Output the [x, y] coordinate of the center of the cell containing the given text.  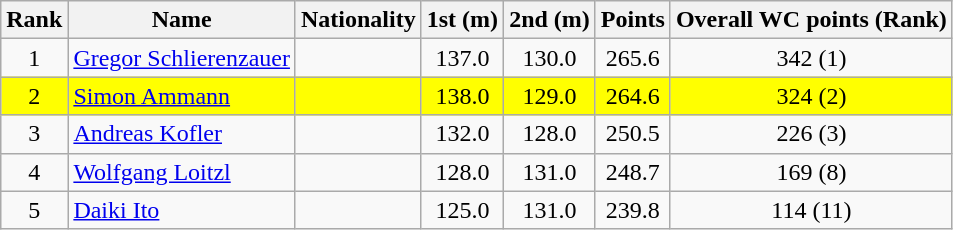
Simon Ammann [182, 96]
264.6 [632, 96]
265.6 [632, 58]
2 [34, 96]
Andreas Kofler [182, 134]
1 [34, 58]
Rank [34, 20]
2nd (m) [550, 20]
Daiki Ito [182, 210]
125.0 [462, 210]
137.0 [462, 58]
Gregor Schlierenzauer [182, 58]
138.0 [462, 96]
5 [34, 210]
250.5 [632, 134]
Name [182, 20]
132.0 [462, 134]
169 (8) [811, 172]
4 [34, 172]
Points [632, 20]
3 [34, 134]
239.8 [632, 210]
342 (1) [811, 58]
Overall WC points (Rank) [811, 20]
248.7 [632, 172]
1st (m) [462, 20]
130.0 [550, 58]
324 (2) [811, 96]
114 (11) [811, 210]
226 (3) [811, 134]
Wolfgang Loitzl [182, 172]
129.0 [550, 96]
Nationality [358, 20]
